Capture the cell that displays the provided text and extract its [X, Y] central coordinate. 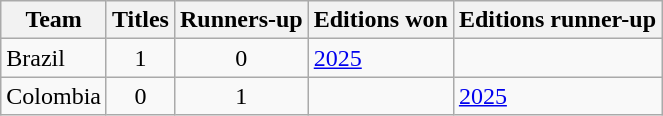
Colombia [54, 96]
Runners-up [241, 20]
Editions runner-up [557, 20]
Editions won [380, 20]
Titles [140, 20]
Team [54, 20]
Brazil [54, 58]
